Scan for the cell matching the given text and deliver its [x, y] coordinate at center. 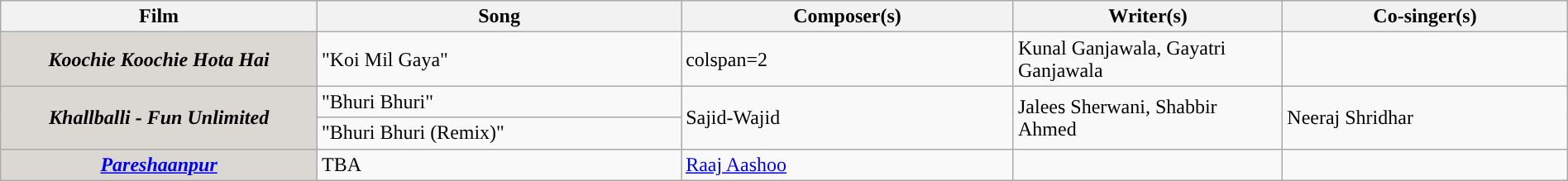
Neeraj Shridhar [1425, 117]
Pareshaanpur [159, 164]
Jalees Sherwani, Shabbir Ahmed [1148, 117]
Composer(s) [848, 17]
colspan=2 [848, 60]
"Bhuri Bhuri (Remix)" [499, 133]
Sajid-Wajid [848, 117]
TBA [499, 164]
Writer(s) [1148, 17]
Song [499, 17]
Khallballi - Fun Unlimited [159, 117]
"Bhuri Bhuri" [499, 102]
Co-singer(s) [1425, 17]
Raaj Aashoo [848, 164]
Film [159, 17]
"Koi Mil Gaya" [499, 60]
Koochie Koochie Hota Hai [159, 60]
Kunal Ganjawala, Gayatri Ganjawala [1148, 60]
